For the text-containing cell, return its midpoint in (x, y) coordinate format. 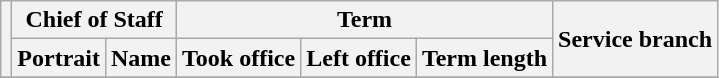
Name (140, 58)
Term (365, 20)
Service branch (636, 39)
Chief of Staff (94, 20)
Term length (484, 58)
Portrait (59, 58)
Left office (359, 58)
Took office (239, 58)
